Find where the given text appears and provide that cell's center as [x, y] coordinate. 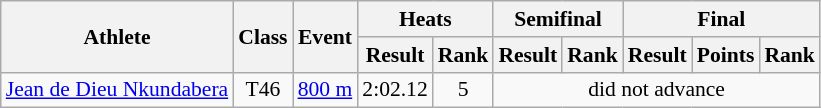
Event [326, 36]
2:02.12 [394, 90]
Heats [425, 19]
Final [722, 19]
5 [464, 90]
did not advance [656, 90]
Jean de Dieu Nkundabera [117, 90]
800 m [326, 90]
Class [262, 36]
Athlete [117, 36]
Semifinal [558, 19]
Points [726, 55]
T46 [262, 90]
